Provide the [X, Y] coordinate of the cell's center where the given text is located.  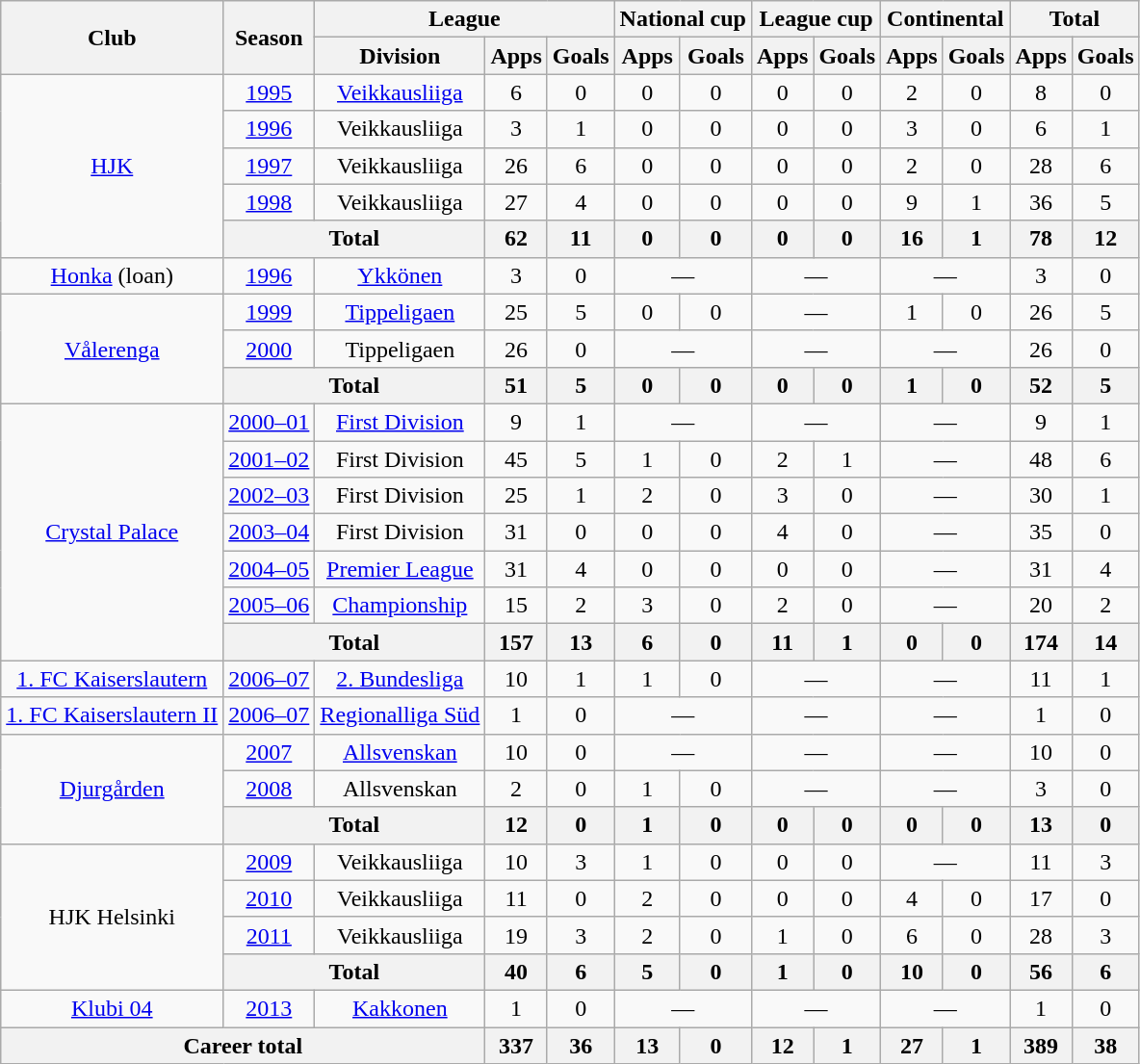
1999 [270, 312]
51 [516, 385]
Regionalliga Süd [401, 715]
Championship [401, 606]
2000–01 [270, 422]
Season [270, 38]
1. FC Kaiserslautern II [112, 715]
League cup [816, 19]
Continental [946, 19]
78 [1041, 239]
2010 [270, 898]
2003–04 [270, 532]
1. FC Kaiserslautern [112, 679]
1998 [270, 202]
19 [516, 935]
Ykkönen [401, 275]
Honka (loan) [112, 275]
Djurgården [112, 789]
2007 [270, 752]
2008 [270, 789]
157 [516, 642]
2. Bundesliga [401, 679]
National cup [683, 19]
Division [401, 56]
Kakkonen [401, 1008]
38 [1105, 1045]
2005–06 [270, 606]
1995 [270, 92]
Club [112, 38]
2000 [270, 349]
48 [1041, 459]
2002–03 [270, 496]
Career total [243, 1045]
8 [1041, 92]
Klubi 04 [112, 1008]
Vålerenga [112, 349]
30 [1041, 496]
1997 [270, 166]
389 [1041, 1045]
17 [1041, 898]
15 [516, 606]
16 [912, 239]
14 [1105, 642]
2004–05 [270, 569]
35 [1041, 532]
174 [1041, 642]
2011 [270, 935]
Crystal Palace [112, 532]
62 [516, 239]
2013 [270, 1008]
45 [516, 459]
40 [516, 972]
HJK Helsinki [112, 917]
HJK [112, 166]
20 [1041, 606]
52 [1041, 385]
2009 [270, 862]
337 [516, 1045]
56 [1041, 972]
2001–02 [270, 459]
League [464, 19]
Premier League [401, 569]
